Locate the cell with the specified text and output its [x, y] center coordinate. 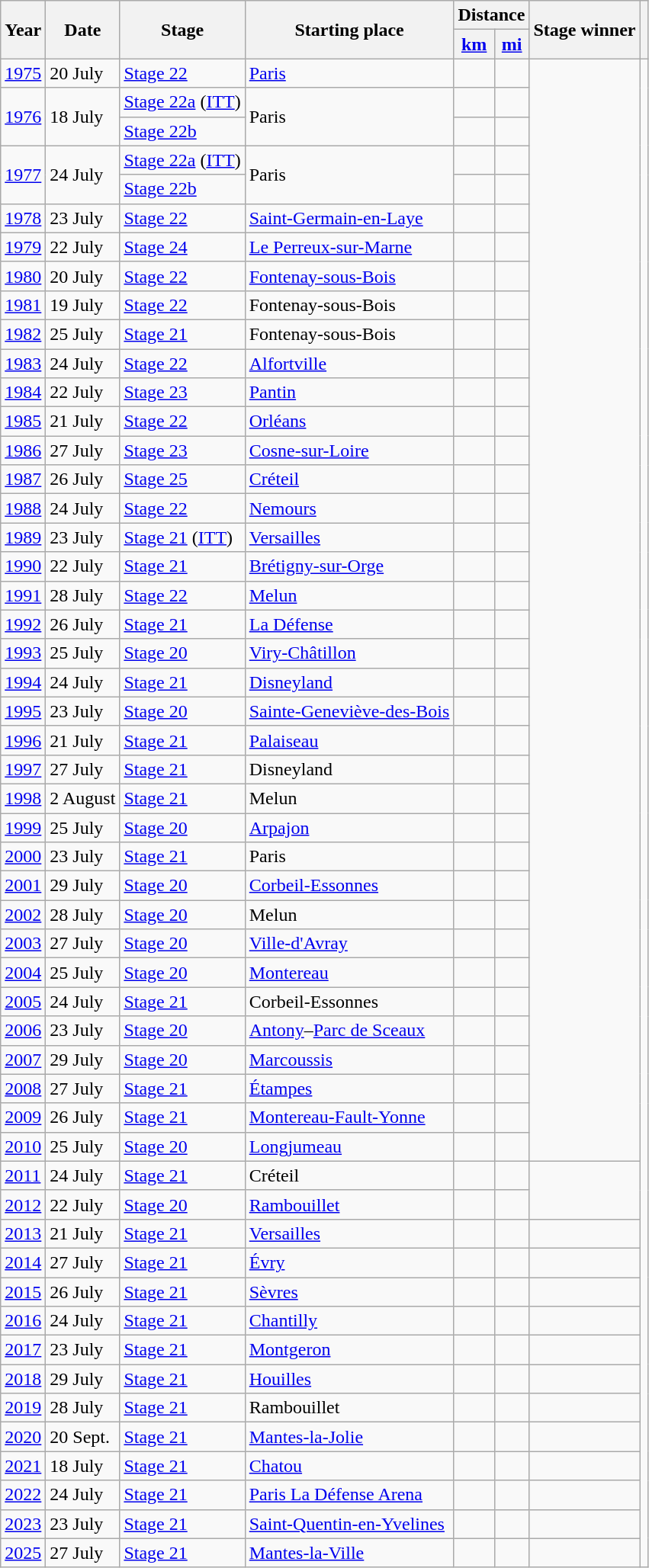
2010 [23, 1146]
Date [82, 30]
Stage [182, 30]
1999 [23, 827]
19 July [82, 305]
mi [512, 44]
Brétigny-sur-Orge [349, 566]
1991 [23, 595]
2002 [23, 915]
Nemours [349, 508]
2013 [23, 1233]
2017 [23, 1350]
2022 [23, 1495]
1979 [23, 247]
1976 [23, 117]
2014 [23, 1262]
Pantin [349, 393]
Évry [349, 1262]
Montgeron [349, 1350]
1993 [23, 653]
1986 [23, 451]
2023 [23, 1524]
Étampes [349, 1089]
2021 [23, 1466]
Distance [491, 15]
Houilles [349, 1379]
1975 [23, 73]
Sèvres [349, 1292]
1997 [23, 769]
1987 [23, 479]
1978 [23, 218]
1983 [23, 364]
Year [23, 30]
Chantilly [349, 1321]
Mantes-la-Ville [349, 1553]
Ville-d'Avray [349, 944]
Palaiseau [349, 740]
2000 [23, 857]
Marcoussis [349, 1060]
Montereau [349, 973]
1982 [23, 334]
1985 [23, 422]
Starting place [349, 30]
2016 [23, 1321]
2005 [23, 1002]
Chatou [349, 1466]
2003 [23, 944]
km [474, 44]
2019 [23, 1408]
2012 [23, 1204]
20 Sept. [82, 1437]
2006 [23, 1031]
1990 [23, 566]
Alfortville [349, 364]
Paris La Défense Arena [349, 1495]
2007 [23, 1060]
Saint-Quentin-en-Yvelines [349, 1524]
Stage 25 [182, 479]
Orléans [349, 422]
2009 [23, 1117]
2001 [23, 886]
2 August [82, 798]
Montereau-Fault-Yonne [349, 1117]
1977 [23, 175]
Cosne-sur-Loire [349, 451]
1980 [23, 276]
Le Perreux-sur-Marne [349, 247]
2004 [23, 973]
Sainte-Geneviève-des-Bois [349, 711]
1998 [23, 798]
1995 [23, 711]
1984 [23, 393]
Saint-Germain-en-Laye [349, 218]
1981 [23, 305]
2011 [23, 1175]
2020 [23, 1437]
1996 [23, 740]
Stage 21 (ITT) [182, 537]
Longjumeau [349, 1146]
1989 [23, 537]
2018 [23, 1379]
Arpajon [349, 827]
2008 [23, 1089]
Mantes-la-Jolie [349, 1437]
Antony–Parc de Sceaux [349, 1031]
La Défense [349, 624]
2025 [23, 1553]
1988 [23, 508]
Viry-Châtillon [349, 653]
2015 [23, 1292]
Stage winner [584, 30]
Stage 24 [182, 247]
1992 [23, 624]
1994 [23, 682]
